Pinpoint the cell where the given text exists, returning its [x, y] midpoint coordinate. 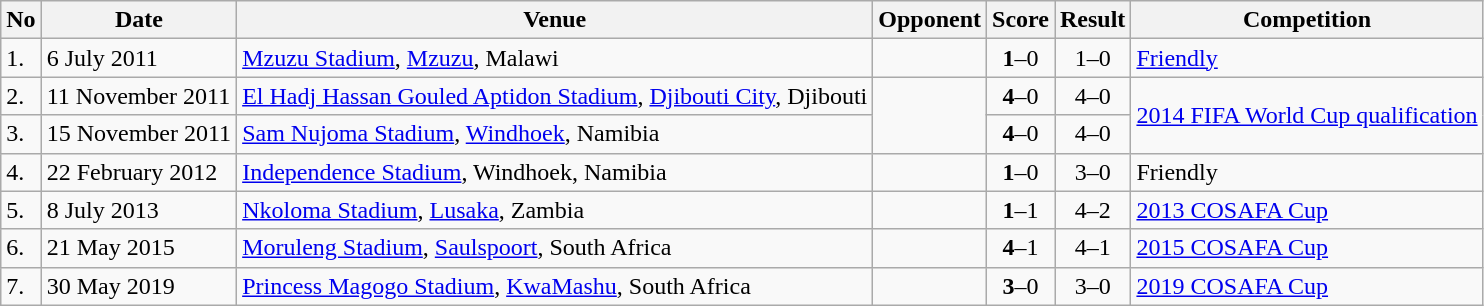
22 February 2012 [138, 172]
No [21, 20]
3. [21, 134]
Score [1021, 20]
4. [21, 172]
6. [21, 248]
El Hadj Hassan Gouled Aptidon Stadium, Djibouti City, Djibouti [555, 96]
2014 FIFA World Cup qualification [1307, 115]
21 May 2015 [138, 248]
2015 COSAFA Cup [1307, 248]
30 May 2019 [138, 286]
1. [21, 58]
Result [1092, 20]
Moruleng Stadium, Saulspoort, South Africa [555, 248]
Opponent [930, 20]
Independence Stadium, Windhoek, Namibia [555, 172]
Date [138, 20]
Sam Nujoma Stadium, Windhoek, Namibia [555, 134]
1–1 [1021, 210]
6 July 2011 [138, 58]
2019 COSAFA Cup [1307, 286]
2. [21, 96]
4–2 [1092, 210]
8 July 2013 [138, 210]
11 November 2011 [138, 96]
7. [21, 286]
Mzuzu Stadium, Mzuzu, Malawi [555, 58]
5. [21, 210]
Princess Magogo Stadium, KwaMashu, South Africa [555, 286]
Competition [1307, 20]
Nkoloma Stadium, Lusaka, Zambia [555, 210]
2013 COSAFA Cup [1307, 210]
15 November 2011 [138, 134]
Venue [555, 20]
